Return [x, y] of the center of cell containing provided text 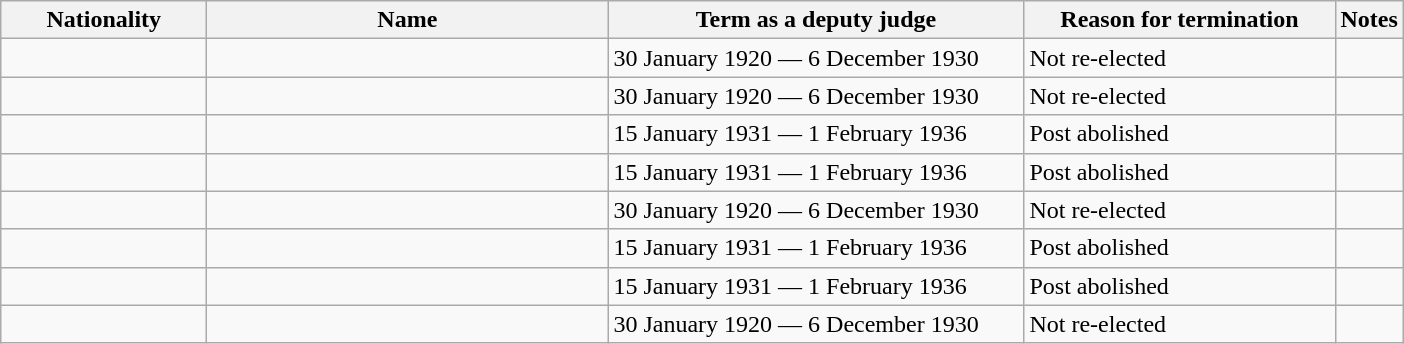
Reason for termination [1180, 20]
Name [408, 20]
Notes [1369, 20]
Term as a deputy judge [816, 20]
Nationality [104, 20]
